Identify which cell holds the provided text, then report its [x, y] central coordinate. 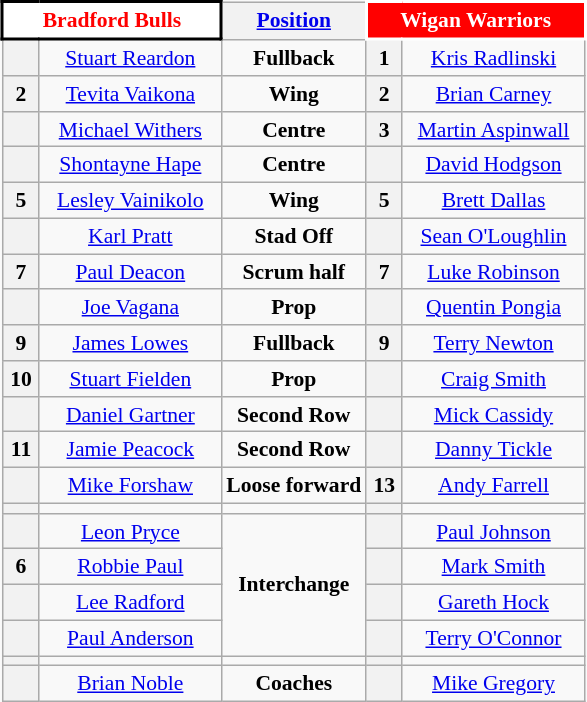
Joe Vagana [130, 307]
Danny Tickle [494, 450]
Lee Radford [130, 602]
Sean O'Loughlin [494, 236]
Brian Carney [494, 94]
Andy Farrell [494, 485]
Loose forward [294, 485]
Jamie Peacock [130, 450]
Robbie Paul [130, 567]
Paul Johnson [494, 531]
10 [22, 379]
Bradford Bulls [112, 20]
Mick Cassidy [494, 414]
Scrum half [294, 272]
Craig Smith [494, 379]
Interchange [294, 584]
Paul Anderson [130, 638]
Gareth Hock [494, 602]
Stuart Fielden [130, 379]
Quentin Pongia [494, 307]
Kris Radlinski [494, 57]
3 [384, 129]
Mike Forshaw [130, 485]
Brett Dallas [494, 200]
1 [384, 57]
11 [22, 450]
Karl Pratt [130, 236]
Stad Off [294, 236]
6 [22, 567]
Luke Robinson [494, 272]
Mark Smith [494, 567]
Leon Pryce [130, 531]
Coaches [294, 684]
Position [294, 20]
Daniel Gartner [130, 414]
Lesley Vainikolo [130, 200]
13 [384, 485]
Tevita Vaikona [130, 94]
Stuart Reardon [130, 57]
Terry Newton [494, 343]
James Lowes [130, 343]
Mike Gregory [494, 684]
Terry O'Connor [494, 638]
Brian Noble [130, 684]
Paul Deacon [130, 272]
Wigan Warriors [476, 20]
Shontayne Hape [130, 165]
Martin Aspinwall [494, 129]
David Hodgson [494, 165]
Michael Withers [130, 129]
